Determine the (x, y) coordinate at the center of the cell enclosing the given text.  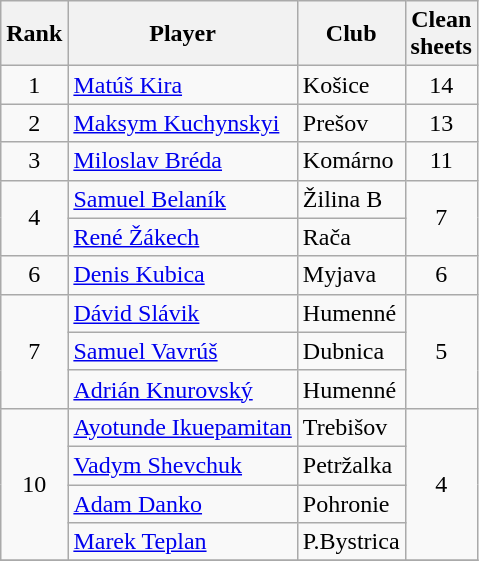
Komárno (351, 161)
Clean sheets (441, 34)
Maksym Kuchynskyi (182, 123)
Adrián Knurovský (182, 389)
Samuel Vavrúš (182, 351)
P.Bystrica (351, 542)
Dávid Slávik (182, 313)
Club (351, 34)
Denis Kubica (182, 275)
Petržalka (351, 465)
13 (441, 123)
11 (441, 161)
Rank (34, 34)
3 (34, 161)
Adam Danko (182, 503)
Dubnica (351, 351)
Rača (351, 237)
10 (34, 484)
Žilina B (351, 199)
Pohronie (351, 503)
Trebišov (351, 427)
Player (182, 34)
5 (441, 351)
Košice (351, 85)
1 (34, 85)
Prešov (351, 123)
14 (441, 85)
Vadym Shevchuk (182, 465)
Marek Teplan (182, 542)
Samuel Belaník (182, 199)
René Žákech (182, 237)
Myjava (351, 275)
Matúš Kira (182, 85)
2 (34, 123)
Miloslav Bréda (182, 161)
Ayotunde Ikuepamitan (182, 427)
